Locate the cell with the specified text and output its (X, Y) center coordinate. 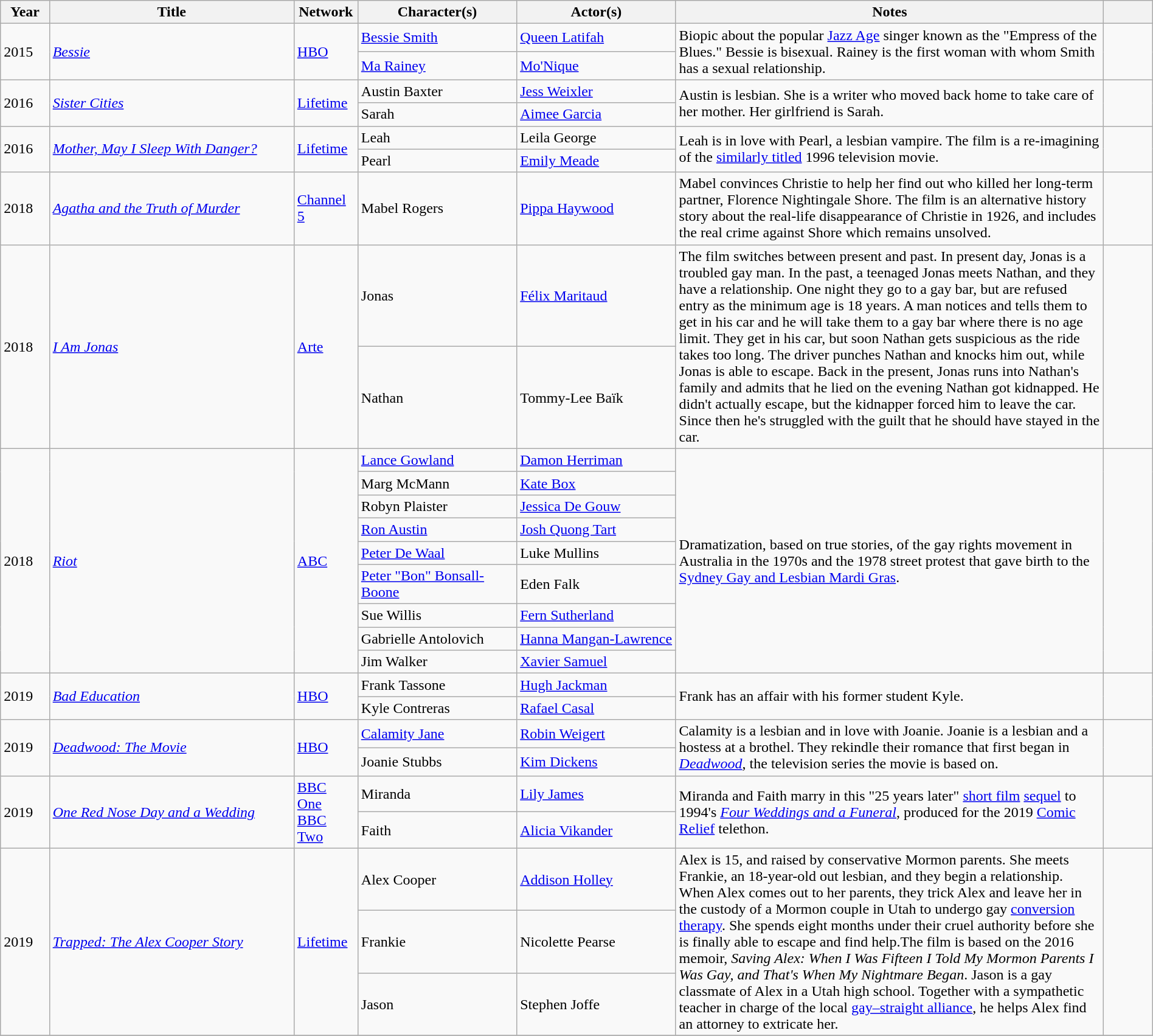
Peter "Bon" Bonsall-Boone (437, 584)
ABC (326, 561)
Bessie (171, 52)
Jessica De Gouw (596, 506)
Tommy-Lee Baïk (596, 398)
Queen Latifah (596, 38)
Sarah (437, 114)
Jess Weixler (596, 91)
Ron Austin (437, 529)
Riot (171, 561)
Leila George (596, 137)
Actor(s) (596, 12)
Sue Willis (437, 616)
Leah (437, 137)
Network (326, 12)
I Am Jonas (171, 347)
2015 (25, 52)
Title (171, 12)
Pearl (437, 161)
Leah is in love with Pearl, a lesbian vampire. The film is a re-imagining of the similarly titled 1996 television movie. (890, 149)
Aimee Garcia (596, 114)
Notes (890, 12)
Bad Education (171, 697)
BBC One BBC Two (326, 812)
Austin Baxter (437, 91)
Trapped: The Alex Cooper Story (171, 942)
Nicolette Pearse (596, 942)
Addison Holley (596, 880)
Luke Mullins (596, 553)
Frankie (437, 942)
Mother, May I Sleep With Danger? (171, 149)
Lance Gowland (437, 460)
Ma Rainey (437, 66)
Kyle Contreras (437, 708)
Lily James (596, 794)
Frank has an affair with his former student Kyle. (890, 697)
Agatha and the Truth of Murder (171, 208)
Stephen Joffe (596, 1004)
Faith (437, 830)
Alicia Vikander (596, 830)
Josh Quong Tart (596, 529)
Fern Sutherland (596, 616)
Mo'Nique (596, 66)
Nathan (437, 398)
Character(s) (437, 12)
Félix Maritaud (596, 296)
Hugh Jackman (596, 685)
Jason (437, 1004)
Year (25, 12)
Frank Tassone (437, 685)
Marg McMann (437, 483)
Austin is lesbian. She is a writer who moved back home to take care of her mother. Her girlfriend is Sarah. (890, 103)
Mabel Rogers (437, 208)
Channel 5 (326, 208)
Alex Cooper (437, 880)
Joanie Stubbs (437, 762)
Robin Weigert (596, 734)
Miranda (437, 794)
Arte (326, 347)
Kate Box (596, 483)
Deadwood: The Movie (171, 748)
One Red Nose Day and a Wedding (171, 812)
Jonas (437, 296)
Sister Cities (171, 103)
Kim Dickens (596, 762)
Eden Falk (596, 584)
Emily Meade (596, 161)
Xavier Samuel (596, 662)
Jim Walker (437, 662)
Rafael Casal (596, 708)
Bessie Smith (437, 38)
Hanna Mangan-Lawrence (596, 639)
Robyn Plaister (437, 506)
Gabrielle Antolovich (437, 639)
Peter De Waal (437, 553)
Calamity Jane (437, 734)
Pippa Haywood (596, 208)
Damon Herriman (596, 460)
